From the cell containing the given text, extract its center point as [X, Y] coordinate. 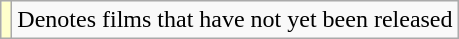
Denotes films that have not yet been released [235, 20]
